Locate the cell with the specified text and output its (X, Y) center coordinate. 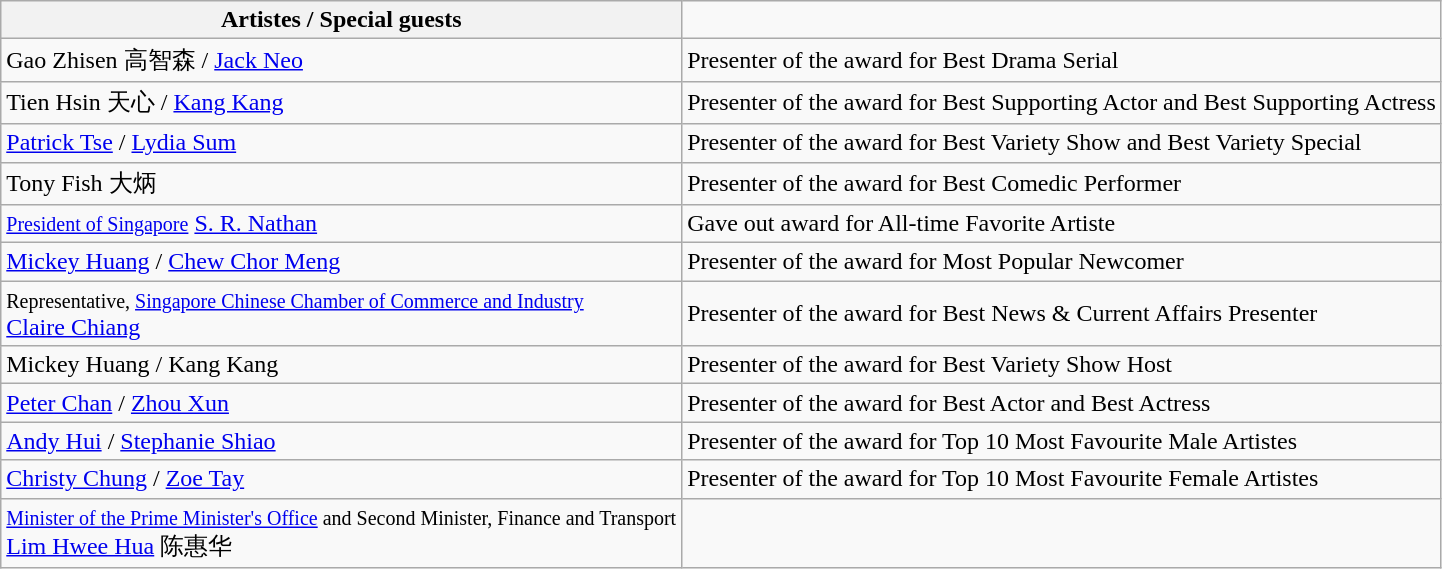
Christy Chung / Zoe Tay (342, 479)
Presenter of the award for Best Variety Show and Best Variety Special (1062, 143)
Gao Zhisen 高智森 / Jack Neo (342, 60)
Tien Hsin 天心 / Kang Kang (342, 102)
Presenter of the award for Best Drama Serial (1062, 60)
Tony Fish 大炳 (342, 184)
Presenter of the award for Best News & Current Affairs Presenter (1062, 314)
Presenter of the award for Best Supporting Actor and Best Supporting Actress (1062, 102)
Gave out award for All-time Favorite Artiste (1062, 224)
Presenter of the award for Top 10 Most Favourite Male Artistes (1062, 441)
Presenter of the award for Best Comedic Performer (1062, 184)
Andy Hui / Stephanie Shiao (342, 441)
Minister of the Prime Minister's Office and Second Minister, Finance and TransportLim Hwee Hua 陈惠华 (342, 533)
Presenter of the award for Best Actor and Best Actress (1062, 403)
Presenter of the award for Most Popular Newcomer (1062, 262)
Presenter of the award for Best Variety Show Host (1062, 365)
Peter Chan / Zhou Xun (342, 403)
Mickey Huang / Kang Kang (342, 365)
Representative, Singapore Chinese Chamber of Commerce and IndustryClaire Chiang (342, 314)
Presenter of the award for Top 10 Most Favourite Female Artistes (1062, 479)
President of Singapore S. R. Nathan (342, 224)
Artistes / Special guests (342, 20)
Mickey Huang / Chew Chor Meng (342, 262)
Patrick Tse / Lydia Sum (342, 143)
